For the text-containing cell, return its midpoint in [x, y] coordinate format. 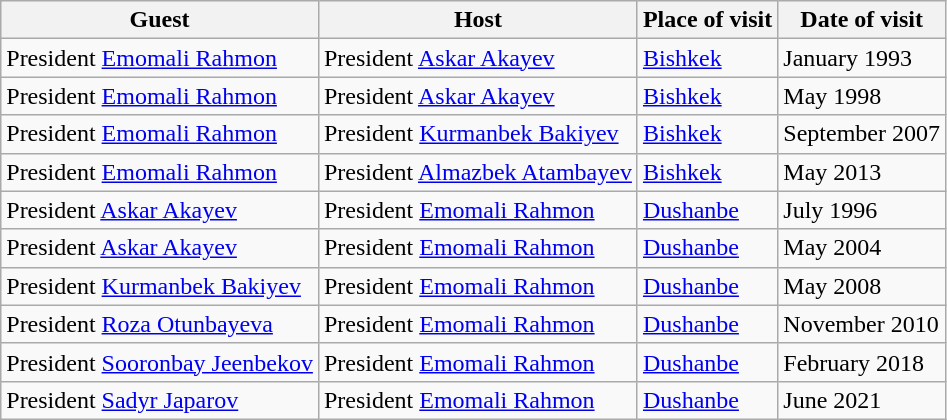
July 1996 [862, 210]
President Almazbek Atambayev [478, 172]
May 2008 [862, 286]
President Sooronbay Jeenbekov [160, 362]
June 2021 [862, 400]
May 2013 [862, 172]
Place of visit [707, 20]
May 1998 [862, 96]
January 1993 [862, 58]
September 2007 [862, 134]
November 2010 [862, 324]
Date of visit [862, 20]
President Roza Otunbayeva [160, 324]
President Sadyr Japarov [160, 400]
Host [478, 20]
Guest [160, 20]
February 2018 [862, 362]
May 2004 [862, 248]
